Output the (x, y) coordinate of the center of the cell containing the given text.  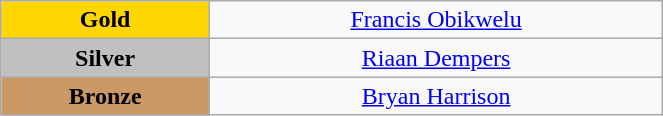
Bronze (106, 96)
Gold (106, 20)
Francis Obikwelu (436, 20)
Bryan Harrison (436, 96)
Riaan Dempers (436, 58)
Silver (106, 58)
